For the text-containing cell, return its midpoint in (X, Y) coordinate format. 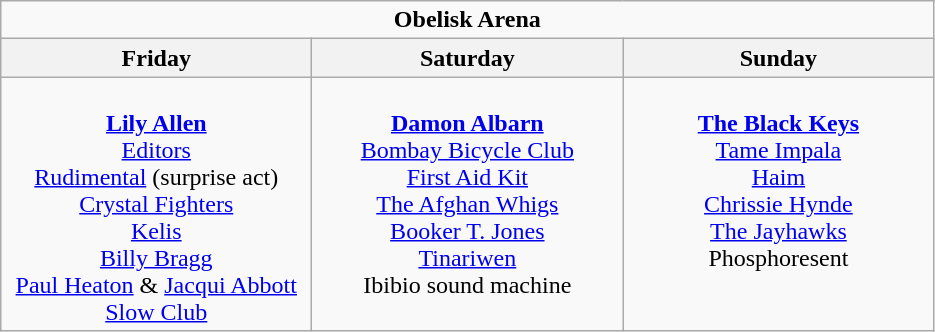
Damon Albarn Bombay Bicycle Club First Aid Kit The Afghan Whigs Booker T. Jones Tinariwen Ibibio sound machine (468, 204)
The Black Keys Tame Impala Haim Chrissie Hynde The Jayhawks Phosphoresent (778, 204)
Saturday (468, 58)
Friday (156, 58)
Obelisk Arena (468, 20)
Sunday (778, 58)
Lily Allen Editors Rudimental (surprise act) Crystal Fighters Kelis Billy Bragg Paul Heaton & Jacqui Abbott Slow Club (156, 204)
